Capture the cell that displays the provided text and extract its [X, Y] central coordinate. 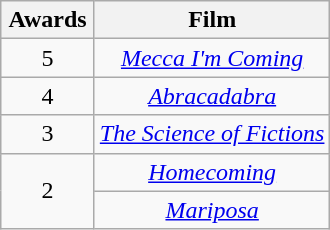
2 [48, 191]
4 [48, 96]
Awards [48, 20]
5 [48, 58]
The Science of Fictions [212, 134]
Homecoming [212, 172]
3 [48, 134]
Abracadabra [212, 96]
Film [212, 20]
Mariposa [212, 210]
Mecca I'm Coming [212, 58]
